Extract the (x, y) coordinate from the center of the cell holding the provided text.  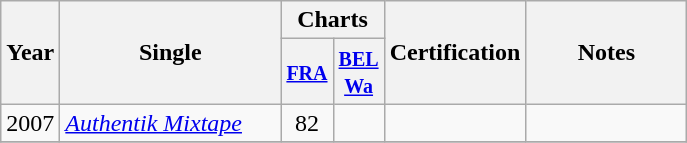
Single (170, 52)
82 (307, 123)
Year (30, 52)
Notes (606, 52)
Charts (332, 20)
2007 (30, 123)
Certification (455, 52)
FRA (307, 72)
BEL Wa (358, 72)
Authentik Mixtape (170, 123)
